Detect which cell encompasses the target text, then output its [X, Y] center coordinate. 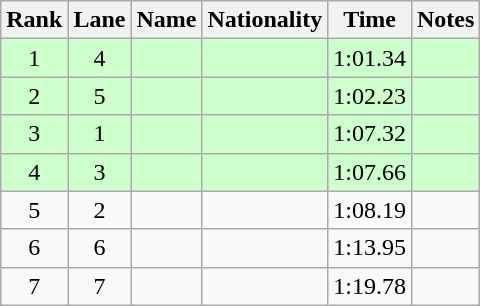
1:02.23 [370, 96]
Name [166, 20]
Time [370, 20]
1:19.78 [370, 286]
1:01.34 [370, 58]
1:07.66 [370, 172]
1:08.19 [370, 210]
1:07.32 [370, 134]
Rank [34, 20]
Notes [445, 20]
Nationality [265, 20]
Lane [100, 20]
1:13.95 [370, 248]
